Identify which cell holds the provided text, then report its [X, Y] central coordinate. 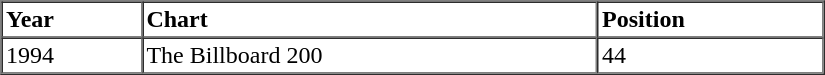
Chart [370, 20]
Year [72, 20]
The Billboard 200 [370, 56]
44 [711, 56]
Position [711, 20]
1994 [72, 56]
